Capture the cell that displays the provided text and extract its (x, y) central coordinate. 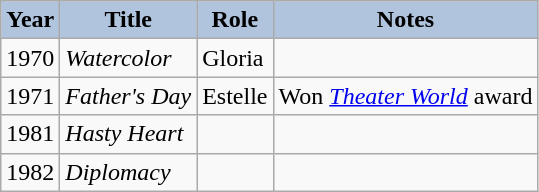
Won Theater World award (406, 96)
Hasty Heart (128, 134)
Role (235, 20)
1971 (30, 96)
Notes (406, 20)
Year (30, 20)
1981 (30, 134)
1970 (30, 58)
Gloria (235, 58)
Title (128, 20)
1982 (30, 172)
Diplomacy (128, 172)
Father's Day (128, 96)
Watercolor (128, 58)
Estelle (235, 96)
